Capture the cell that displays the provided text and extract its [x, y] central coordinate. 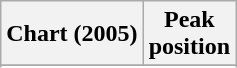
Peakposition [189, 34]
Chart (2005) [72, 34]
